Pinpoint the cell where the given text exists, returning its (x, y) midpoint coordinate. 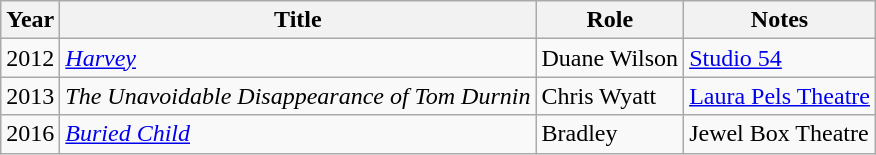
2012 (30, 58)
Studio 54 (780, 58)
The Unavoidable Disappearance of Tom Durnin (298, 96)
Laura Pels Theatre (780, 96)
Year (30, 20)
Buried Child (298, 134)
Chris Wyatt (610, 96)
Harvey (298, 58)
Duane Wilson (610, 58)
Bradley (610, 134)
Role (610, 20)
Notes (780, 20)
Title (298, 20)
Jewel Box Theatre (780, 134)
2016 (30, 134)
2013 (30, 96)
